Provide the [x, y] coordinate of the cell's center where the given text is located.  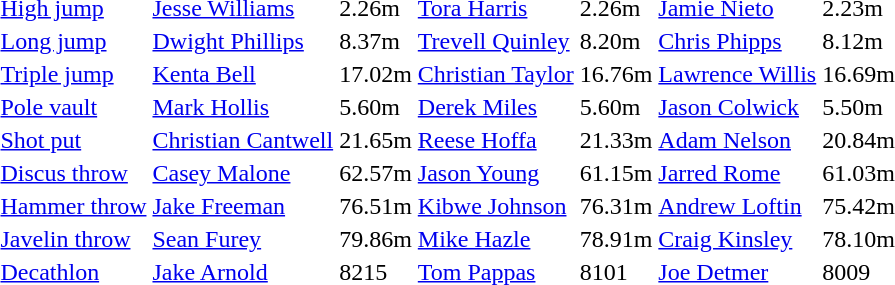
17.02m [376, 74]
Jason Colwick [738, 107]
Dwight Phillips [243, 41]
76.51m [376, 206]
76.31m [616, 206]
61.15m [616, 173]
Mike Hazle [496, 239]
21.33m [616, 140]
Christian Cantwell [243, 140]
Christian Taylor [496, 74]
8.20m [616, 41]
Casey Malone [243, 173]
Lawrence Willis [738, 74]
Reese Hoffa [496, 140]
Kenta Bell [243, 74]
Jake Freeman [243, 206]
Andrew Loftin [738, 206]
Derek Miles [496, 107]
Mark Hollis [243, 107]
Jason Young [496, 173]
Trevell Quinley [496, 41]
16.76m [616, 74]
Kibwe Johnson [496, 206]
Craig Kinsley [738, 239]
Adam Nelson [738, 140]
8.37m [376, 41]
78.91m [616, 239]
Jarred Rome [738, 173]
62.57m [376, 173]
Sean Furey [243, 239]
21.65m [376, 140]
79.86m [376, 239]
Chris Phipps [738, 41]
